Output the (x, y) coordinate of the center of the cell containing the given text.  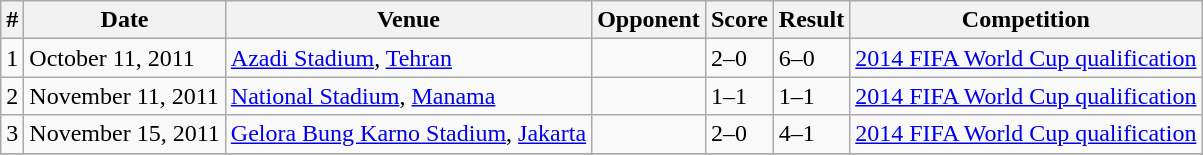
1 (12, 58)
National Stadium, Manama (408, 96)
Azadi Stadium, Tehran (408, 58)
Gelora Bung Karno Stadium, Jakarta (408, 134)
6–0 (811, 58)
Score (739, 20)
4–1 (811, 134)
Date (124, 20)
Competition (1026, 20)
November 15, 2011 (124, 134)
Venue (408, 20)
Opponent (649, 20)
Result (811, 20)
November 11, 2011 (124, 96)
October 11, 2011 (124, 58)
3 (12, 134)
2 (12, 96)
# (12, 20)
